From the cell containing the given text, extract its center point as (X, Y) coordinate. 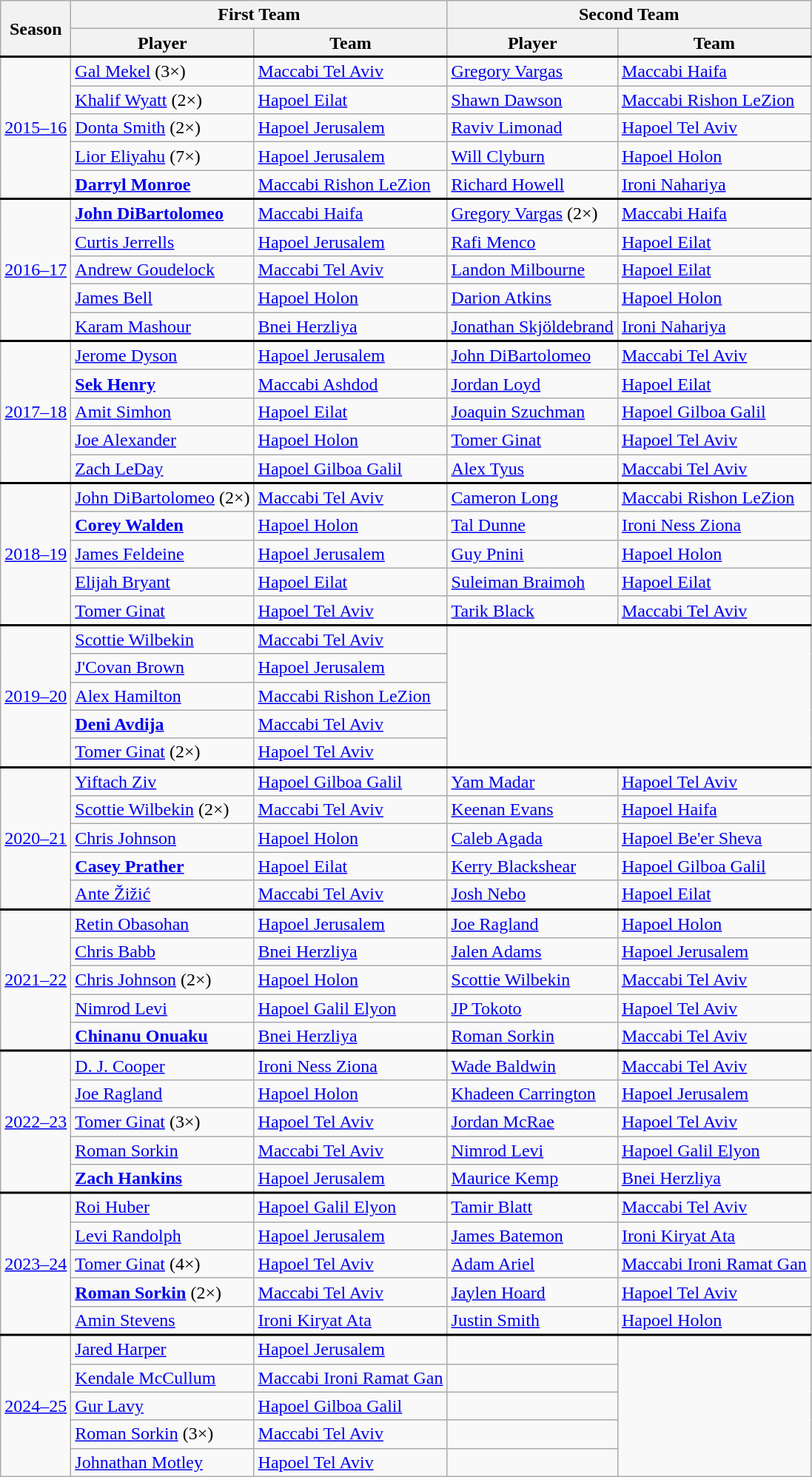
Rafi Menco (532, 242)
D. J. Cooper (163, 1066)
Sek Henry (163, 384)
Curtis Jerrells (163, 242)
Maurice Kemp (532, 1179)
First Team (259, 15)
Darryl Monroe (163, 185)
Retin Obasohan (163, 924)
Yam Madar (532, 782)
Yiftach Ziv (163, 782)
Shawn Dawson (532, 100)
Amin Stevens (163, 1321)
James Feldeine (163, 554)
2017–18 (36, 412)
Scottie Wilbekin (2×) (163, 810)
Donta Smith (2×) (163, 128)
Keenan Evans (532, 810)
J'Covan Brown (163, 668)
Alex Tyus (532, 469)
Ante Žižić (163, 894)
Gur Lavy (163, 1406)
Darion Atkins (532, 298)
2015–16 (36, 128)
Levi Randolph (163, 1236)
Tomer Ginat (3×) (163, 1122)
Chinanu Onuaku (163, 1036)
2024–25 (36, 1405)
2020–21 (36, 838)
Tal Dunne (532, 526)
Season (36, 29)
Guy Pnini (532, 554)
Karam Mashour (163, 327)
Tomer Ginat (4×) (163, 1264)
Tomer Ginat (2×) (163, 752)
Hapoel Haifa (714, 810)
Jonathan Skjöldebrand (532, 327)
Jaylen Hoard (532, 1292)
Justin Smith (532, 1321)
Jalen Adams (532, 952)
Roi Huber (163, 1207)
Kerry Blackshear (532, 866)
Suleiman Braimoh (532, 582)
Elijah Bryant (163, 582)
Jared Harper (163, 1349)
Joaquin Szuchman (532, 412)
James Batemon (532, 1236)
Roman Sorkin (2×) (163, 1292)
Deni Avdija (163, 724)
Cameron Long (532, 498)
2023–24 (36, 1264)
2018–19 (36, 554)
Zach LeDay (163, 469)
Khalif Wyatt (2×) (163, 100)
Gregory Vargas (2×) (532, 213)
Tarik Black (532, 610)
Maccabi Ashdod (351, 384)
Alex Hamilton (163, 696)
Raviv Limonad (532, 128)
John DiBartolomeo (2×) (163, 498)
Jordan Loyd (532, 384)
Second Team (629, 15)
James Bell (163, 298)
Chris Johnson (163, 838)
JP Tokoto (532, 1008)
2019–20 (36, 696)
Johnathan Motley (163, 1462)
Caleb Agada (532, 838)
2016–17 (36, 270)
Chris Johnson (2×) (163, 980)
Richard Howell (532, 185)
Gregory Vargas (532, 71)
Wade Baldwin (532, 1066)
Jordan McRae (532, 1122)
Corey Walden (163, 526)
Tamir Blatt (532, 1207)
Hapoel Be'er Sheva (714, 838)
Roman Sorkin (3×) (163, 1434)
Khadeen Carrington (532, 1093)
2021–22 (36, 980)
Andrew Goudelock (163, 270)
Zach Hankins (163, 1179)
2022–23 (36, 1122)
Chris Babb (163, 952)
Will Clyburn (532, 156)
Amit Simhon (163, 412)
Adam Ariel (532, 1264)
Landon Milbourne (532, 270)
Jerome Dyson (163, 355)
Casey Prather (163, 866)
Joe Alexander (163, 440)
Josh Nebo (532, 894)
Kendale McCullum (163, 1378)
Lior Eliyahu (7×) (163, 156)
Gal Mekel (3×) (163, 71)
